Scan for the cell matching the given text and deliver its [x, y] coordinate at center. 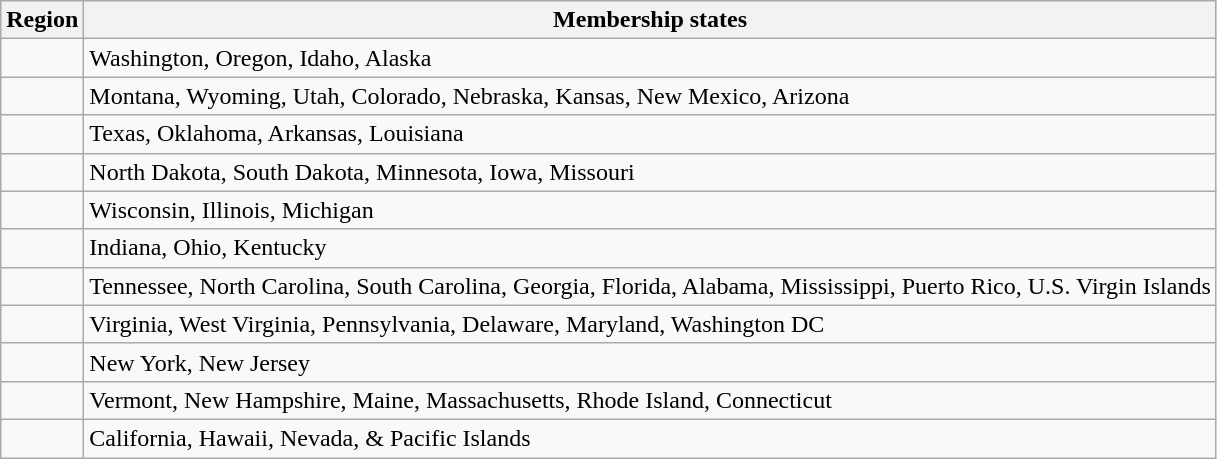
Region [42, 20]
Montana, Wyoming, Utah, Colorado, Nebraska, Kansas, New Mexico, Arizona [650, 96]
Texas, Oklahoma, Arkansas, Louisiana [650, 134]
Virginia, West Virginia, Pennsylvania, Delaware, Maryland, Washington DC [650, 324]
Washington, Oregon, Idaho, Alaska [650, 58]
Indiana, Ohio, Kentucky [650, 248]
Membership states [650, 20]
Wisconsin, Illinois, Michigan [650, 210]
Vermont, New Hampshire, Maine, Massachusetts, Rhode Island, Connecticut [650, 400]
Tennessee, North Carolina, South Carolina, Georgia, Florida, Alabama, Mississippi, Puerto Rico, U.S. Virgin Islands [650, 286]
North Dakota, South Dakota, Minnesota, Iowa, Missouri [650, 172]
New York, New Jersey [650, 362]
California, Hawaii, Nevada, & Pacific Islands [650, 438]
